Scan for the cell matching the given text and deliver its (X, Y) coordinate at center. 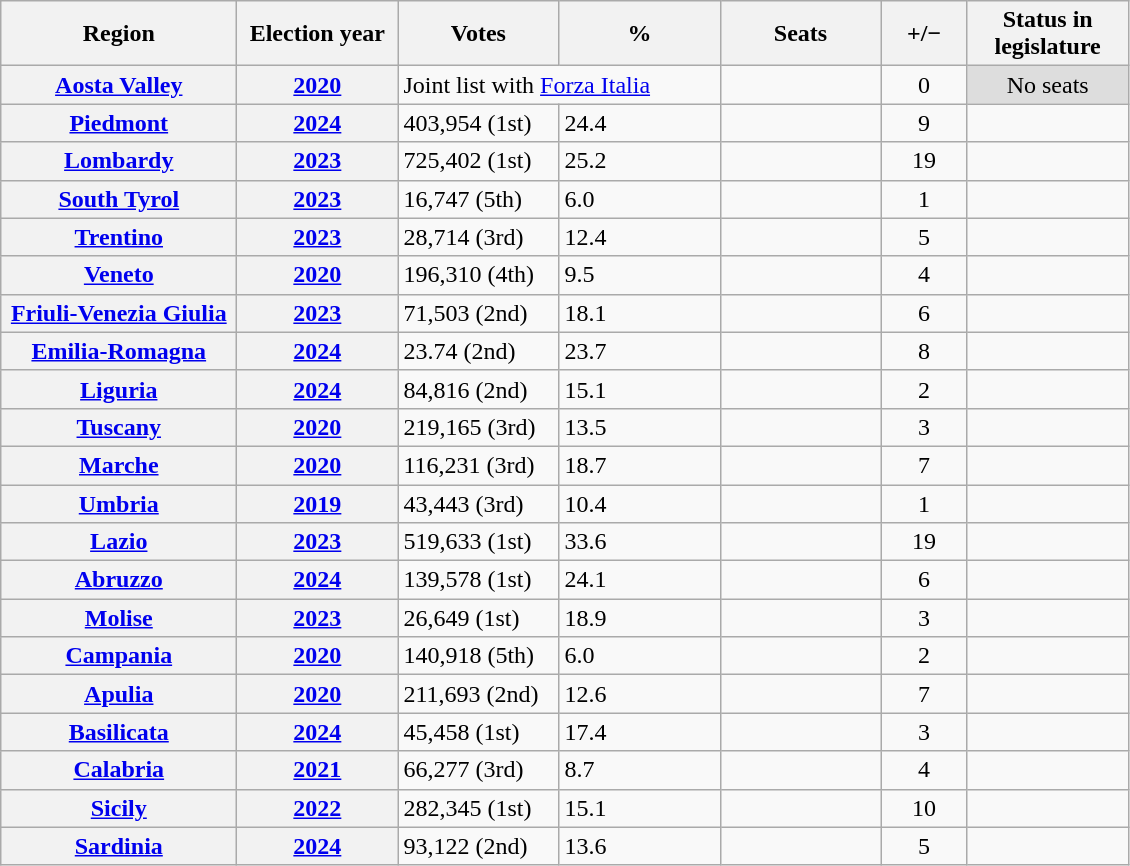
66,277 (3rd) (478, 770)
Trentino (119, 237)
725,402 (1st) (478, 161)
16,747 (5th) (478, 199)
Marche (119, 465)
139,578 (1st) (478, 580)
Basilicata (119, 732)
Campania (119, 656)
Status in legislature (1048, 34)
45,458 (1st) (478, 732)
Lazio (119, 542)
% (640, 34)
Tuscany (119, 427)
Emilia-Romagna (119, 351)
2021 (318, 770)
18.7 (640, 465)
26,649 (1st) (478, 618)
13.6 (640, 846)
28,714 (3rd) (478, 237)
Umbria (119, 503)
2022 (318, 808)
13.5 (640, 427)
Joint list with Forza Italia (559, 85)
Seats (800, 34)
Molise (119, 618)
Votes (478, 34)
196,310 (4th) (478, 275)
18.1 (640, 313)
211,693 (2nd) (478, 694)
Region (119, 34)
24.1 (640, 580)
Piedmont (119, 123)
10.4 (640, 503)
282,345 (1st) (478, 808)
24.4 (640, 123)
Election year (318, 34)
9 (924, 123)
Sicily (119, 808)
Veneto (119, 275)
219,165 (3rd) (478, 427)
43,443 (3rd) (478, 503)
84,816 (2nd) (478, 389)
116,231 (3rd) (478, 465)
Apulia (119, 694)
Abruzzo (119, 580)
Lombardy (119, 161)
8 (924, 351)
0 (924, 85)
23.7 (640, 351)
Liguria (119, 389)
12.6 (640, 694)
2019 (318, 503)
17.4 (640, 732)
12.4 (640, 237)
No seats (1048, 85)
23.74 (2nd) (478, 351)
8.7 (640, 770)
71,503 (2nd) (478, 313)
33.6 (640, 542)
Aosta Valley (119, 85)
25.2 (640, 161)
Calabria (119, 770)
18.9 (640, 618)
10 (924, 808)
Friuli-Venezia Giulia (119, 313)
Sardinia (119, 846)
519,633 (1st) (478, 542)
93,122 (2nd) (478, 846)
9.5 (640, 275)
140,918 (5th) (478, 656)
South Tyrol (119, 199)
+/− (924, 34)
403,954 (1st) (478, 123)
